Identify which cell holds the provided text, then report its (X, Y) central coordinate. 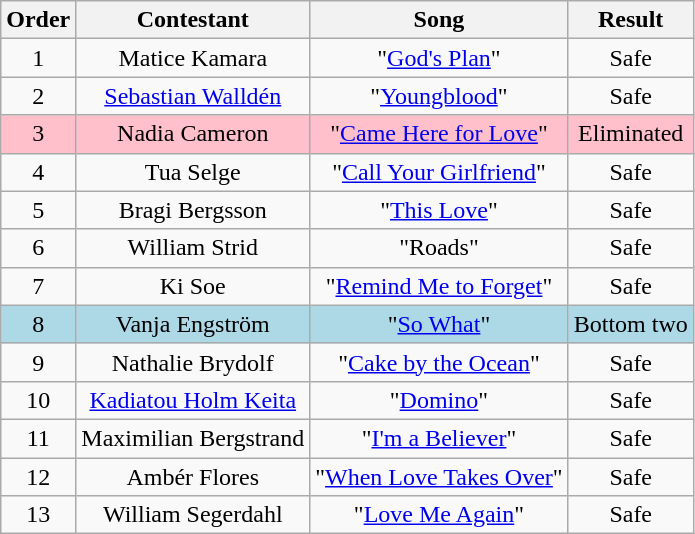
Bragi Bergsson (193, 210)
"I'm a Believer" (439, 438)
Sebastian Walldén (193, 96)
8 (38, 324)
10 (38, 400)
"Call Your Girlfriend" (439, 172)
"Domino" (439, 400)
5 (38, 210)
Bottom two (630, 324)
"This Love" (439, 210)
13 (38, 515)
"Remind Me to Forget" (439, 286)
Vanja Engström (193, 324)
"When Love Takes Over" (439, 477)
Maximilian Bergstrand (193, 438)
"Love Me Again" (439, 515)
Ambér Flores (193, 477)
"God's Plan" (439, 58)
"So What" (439, 324)
Song (439, 20)
Ki Soe (193, 286)
2 (38, 96)
Order (38, 20)
Tua Selge (193, 172)
7 (38, 286)
4 (38, 172)
11 (38, 438)
9 (38, 362)
Kadiatou Holm Keita (193, 400)
6 (38, 248)
12 (38, 477)
Contestant (193, 20)
Result (630, 20)
1 (38, 58)
"Cake by the Ocean" (439, 362)
William Strid (193, 248)
Nadia Cameron (193, 134)
Nathalie Brydolf (193, 362)
"Youngblood" (439, 96)
Matice Kamara (193, 58)
"Came Here for Love" (439, 134)
Eliminated (630, 134)
William Segerdahl (193, 515)
3 (38, 134)
"Roads" (439, 248)
